Capture the cell that displays the provided text and extract its [x, y] central coordinate. 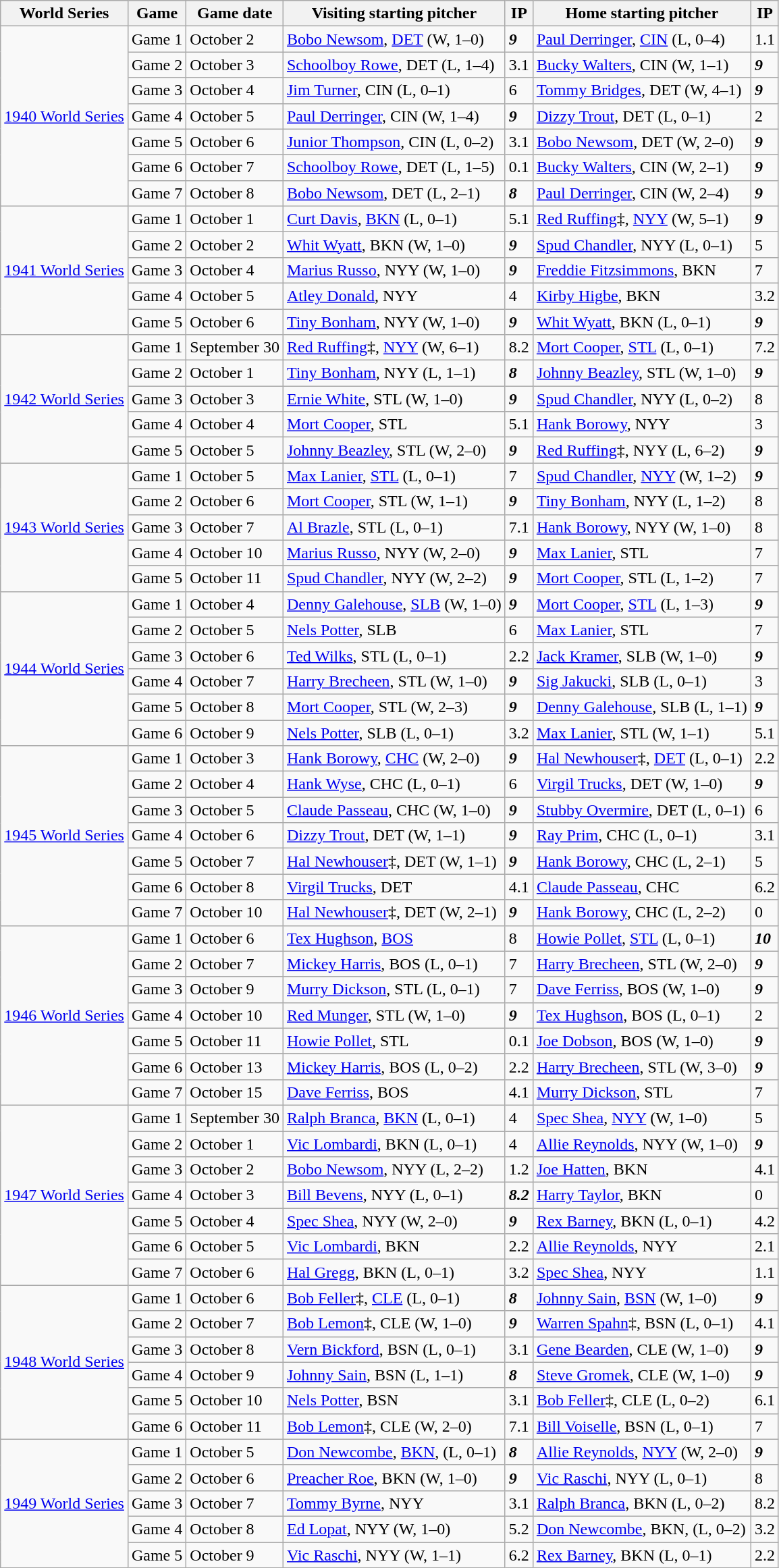
Schoolboy Rowe, DET (L, 1–4) [394, 65]
Hank Borowy, NYY (W, 1–0) [641, 527]
Harry Brecheen, STL (W, 2–0) [641, 964]
Bobo Newsom, DET (L, 2–1) [394, 193]
Max Lanier, STL (L, 0–1) [394, 476]
Spec Shea, NYY (W, 2–0) [394, 1221]
7.2 [764, 348]
Jack Kramer, SLB (W, 1–0) [641, 655]
Ray Prim, CHC (L, 0–1) [641, 836]
Visiting starting pitcher [394, 13]
Paul Derringer, CIN (W, 2–4) [641, 193]
Murry Dickson, STL [641, 1092]
Allie Reynolds, NYY [641, 1247]
Spec Shea, NYY (W, 1–0) [641, 1118]
1946 World Series [65, 1015]
Bucky Walters, CIN (W, 1–1) [641, 65]
Game date [235, 13]
Hank Wyse, CHC (L, 0–1) [394, 784]
Denny Galehouse, SLB (W, 1–0) [394, 604]
Al Brazle, STL (L, 0–1) [394, 527]
Freddie Fitzsimmons, BKN [641, 270]
Howie Pollet, STL (L, 0–1) [641, 938]
October 15 [235, 1092]
Hank Borowy, CHC (L, 2–1) [641, 861]
Game [157, 13]
Ralph Branca, BKN (L, 0–2) [641, 1503]
Sig Jakucki, SLB (L, 0–1) [641, 681]
Gene Bearden, CLE (W, 1–0) [641, 1349]
Virgil Trucks, DET (W, 1–0) [641, 784]
Hank Borowy, NYY [641, 425]
Tiny Bonham, NYY (L, 1–2) [641, 502]
Red Ruffing‡, NYY (L, 6–2) [641, 450]
Marius Russo, NYY (W, 1–0) [394, 270]
Max Lanier, STL (W, 1–1) [641, 732]
Hal Newhouser‡, DET (W, 2–1) [394, 913]
Joe Dobson, BOS (W, 1–0) [641, 1041]
Dave Ferriss, BOS (W, 1–0) [641, 990]
Spec Shea, NYY [641, 1272]
Marius Russo, NYY (W, 2–0) [394, 553]
Spud Chandler, NYY (W, 2–2) [394, 578]
Nels Potter, SLB [394, 630]
1941 World Series [65, 270]
Hank Borowy, CHC (L, 2–2) [641, 913]
Virgil Trucks, DET [394, 887]
Paul Derringer, CIN (W, 1–4) [394, 116]
Preacher Roe, BKN (W, 1–0) [394, 1478]
Mort Cooper, STL [394, 425]
Spud Chandler, NYY (L, 0–2) [641, 399]
Junior Thompson, CIN (L, 0–2) [394, 142]
Hal Gregg, BKN (L, 0–1) [394, 1272]
Ralph Branca, BKN (L, 0–1) [394, 1118]
Harry Taylor, BKN [641, 1195]
Dizzy Trout, DET (L, 0–1) [641, 116]
Ernie White, STL (W, 1–0) [394, 399]
Hank Borowy, CHC (W, 2–0) [394, 759]
Johnny Sain, BSN (L, 1–1) [394, 1375]
Mort Cooper, STL (L, 0–1) [641, 348]
Home starting pitcher [641, 13]
Schoolboy Rowe, DET (L, 1–5) [394, 167]
Ed Lopat, NYY (W, 1–0) [394, 1529]
Allie Reynolds, NYY (W, 2–0) [641, 1452]
5.2 [518, 1529]
October 13 [235, 1066]
World Series [65, 13]
Johnny Sain, BSN (W, 1–0) [641, 1298]
Howie Pollet, STL [394, 1041]
Red Ruffing‡, NYY (W, 5–1) [641, 219]
Bobo Newsom, DET (W, 1–0) [394, 39]
Joe Hatten, BKN [641, 1170]
Bill Bevens, NYY (L, 0–1) [394, 1195]
Warren Spahn‡, BSN (L, 0–1) [641, 1324]
Bucky Walters, CIN (W, 2–1) [641, 167]
Bob Lemon‡, CLE (W, 2–0) [394, 1426]
Mort Cooper, STL (W, 1–1) [394, 502]
Claude Passeau, CHC [641, 887]
Bob Feller‡, CLE (L, 0–1) [394, 1298]
Stubby Overmire, DET (L, 0–1) [641, 810]
4.2 [764, 1221]
1949 World Series [65, 1503]
Bobo Newsom, DET (W, 2–0) [641, 142]
Claude Passeau, CHC (W, 1–0) [394, 810]
1944 World Series [65, 668]
Tommy Byrne, NYY [394, 1503]
Kirby Higbe, BKN [641, 296]
Murry Dickson, STL (L, 0–1) [394, 990]
Don Newcombe, BKN, (L, 0–1) [394, 1452]
Tommy Bridges, DET (W, 4–1) [641, 90]
Steve Gromek, CLE (W, 1–0) [641, 1375]
1948 World Series [65, 1362]
Mickey Harris, BOS (L, 0–1) [394, 964]
Ted Wilks, STL (L, 0–1) [394, 655]
1947 World Series [65, 1195]
Vic Lombardi, BKN (L, 0–1) [394, 1144]
2.1 [764, 1247]
6.1 [764, 1401]
Bill Voiselle, BSN (L, 0–1) [641, 1426]
Nels Potter, SLB (L, 0–1) [394, 732]
Spud Chandler, NYY (W, 1–2) [641, 476]
Vern Bickford, BSN (L, 0–1) [394, 1349]
Tex Hughson, BOS [394, 938]
Dave Ferriss, BOS [394, 1092]
Dizzy Trout, DET (W, 1–1) [394, 836]
Hal Newhouser‡, DET (L, 0–1) [641, 759]
Mort Cooper, STL (L, 1–2) [641, 578]
Jim Turner, CIN (L, 0–1) [394, 90]
Atley Donald, NYY [394, 296]
Denny Galehouse, SLB (L, 1–1) [641, 707]
1945 World Series [65, 836]
Harry Brecheen, STL (W, 3–0) [641, 1066]
Tiny Bonham, NYY (L, 1–1) [394, 373]
1942 World Series [65, 399]
10 [764, 938]
1943 World Series [65, 527]
Red Munger, STL (W, 1–0) [394, 1015]
Tex Hughson, BOS (L, 0–1) [641, 1015]
Whit Wyatt, BKN (W, 1–0) [394, 244]
Bob Feller‡, CLE (L, 0–2) [641, 1401]
Red Ruffing‡, NYY (W, 6–1) [394, 348]
Bobo Newsom, NYY (L, 2–2) [394, 1170]
Johnny Beazley, STL (W, 2–0) [394, 450]
Paul Derringer, CIN (L, 0–4) [641, 39]
Mickey Harris, BOS (L, 0–2) [394, 1066]
Mort Cooper, STL (L, 1–3) [641, 604]
Allie Reynolds, NYY (W, 1–0) [641, 1144]
Whit Wyatt, BKN (L, 0–1) [641, 322]
Mort Cooper, STL (W, 2–3) [394, 707]
Vic Lombardi, BKN [394, 1247]
Curt Davis, BKN (L, 0–1) [394, 219]
Don Newcombe, BKN, (L, 0–2) [641, 1529]
1940 World Series [65, 116]
Vic Raschi, NYY (L, 0–1) [641, 1478]
Bob Lemon‡, CLE (W, 1–0) [394, 1324]
Harry Brecheen, STL (W, 1–0) [394, 681]
Johnny Beazley, STL (W, 1–0) [641, 373]
1.2 [518, 1170]
Hal Newhouser‡, DET (W, 1–1) [394, 861]
Spud Chandler, NYY (L, 0–1) [641, 244]
Vic Raschi, NYY (W, 1–1) [394, 1555]
Tiny Bonham, NYY (W, 1–0) [394, 322]
Nels Potter, BSN [394, 1401]
